Determine the (X, Y) coordinate at the center of the cell enclosing the given text.  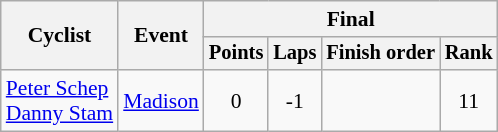
Cyclist (60, 36)
Laps (294, 54)
11 (469, 100)
Points (236, 54)
Madison (161, 100)
-1 (294, 100)
Finish order (380, 54)
Final (351, 19)
Event (161, 36)
Peter SchepDanny Stam (60, 100)
0 (236, 100)
Rank (469, 54)
